Return the (X, Y) coordinate for the center point of the cell that contains the specified text.  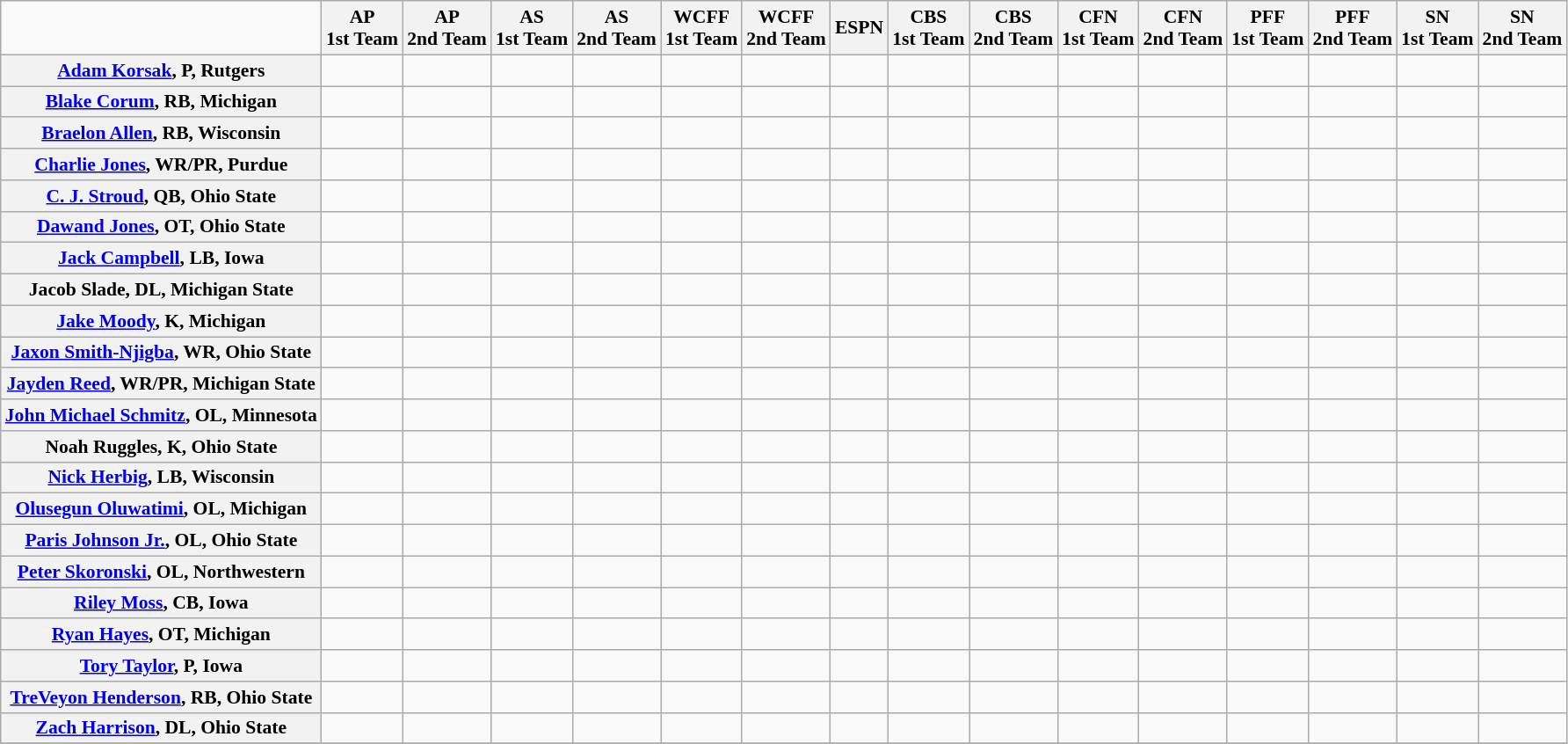
ESPN (860, 28)
Blake Corum, RB, Michigan (162, 102)
Noah Ruggles, K, Ohio State (162, 447)
SN1st Team (1437, 28)
John Michael Schmitz, OL, Minnesota (162, 415)
Peter Skoronski, OL, Northwestern (162, 572)
AS2nd Team (617, 28)
Charlie Jones, WR/PR, Purdue (162, 164)
CFN1st Team (1098, 28)
Tory Taylor, P, Iowa (162, 666)
Braelon Allen, RB, Wisconsin (162, 134)
Paris Johnson Jr., OL, Ohio State (162, 541)
AP1st Team (362, 28)
AP2nd Team (446, 28)
Jacob Slade, DL, Michigan State (162, 290)
Zach Harrison, DL, Ohio State (162, 728)
CFN2nd Team (1183, 28)
CBS2nd Team (1014, 28)
Riley Moss, CB, Iowa (162, 603)
Adam Korsak, P, Rutgers (162, 70)
WCFF2nd Team (786, 28)
TreVeyon Henderson, RB, Ohio State (162, 697)
C. J. Stroud, QB, Ohio State (162, 196)
Jayden Reed, WR/PR, Michigan State (162, 384)
Ryan Hayes, OT, Michigan (162, 635)
AS 1st Team (532, 28)
WCFF1st Team (701, 28)
PFF2nd Team (1354, 28)
Olusegun Oluwatimi, OL, Michigan (162, 509)
Dawand Jones, OT, Ohio State (162, 227)
PFF1st Team (1267, 28)
Jack Campbell, LB, Iowa (162, 259)
Nick Herbig, LB, Wisconsin (162, 478)
Jaxon Smith-Njigba, WR, Ohio State (162, 353)
Jake Moody, K, Michigan (162, 321)
SN2nd Team (1522, 28)
CBS1st Team (928, 28)
